Scan for the cell matching the given text and deliver its (x, y) coordinate at center. 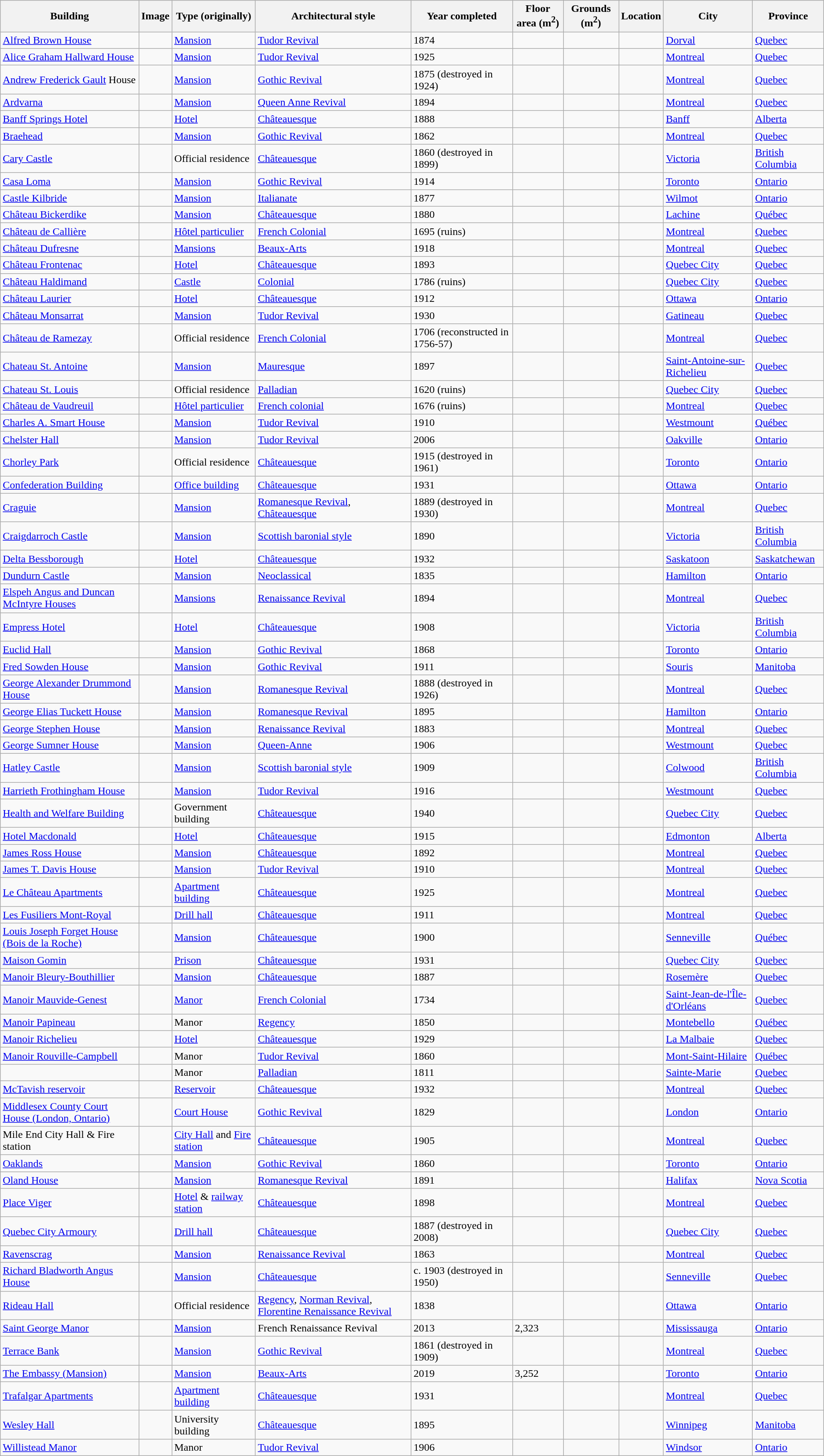
Château de Vaudreuil (70, 406)
Banff Springs Hotel (70, 119)
Chateau St. Louis (70, 389)
Ardvarna (70, 102)
Quebec City Armoury (70, 1231)
Wesley Hall (70, 1425)
1786 (ruins) (462, 282)
Manoir Mauvide-Genest (70, 1000)
Chelster Hall (70, 440)
Middlesex County Court House (London, Ontario) (70, 1112)
1695 (ruins) (462, 231)
Mauresque (333, 366)
Banff (708, 119)
Regency (333, 1022)
Saint George Manor (70, 1328)
1620 (ruins) (462, 389)
1892 (462, 853)
Casa Loma (70, 181)
1915 (destroyed in 1961) (462, 462)
Building (70, 16)
Louis Joseph Forget House (Bois de la Roche) (70, 937)
1916 (462, 791)
1908 (462, 627)
Les Fusiliers Mont-Royal (70, 915)
Château Haldimand (70, 282)
Manoir Richelieu (70, 1039)
Location (641, 16)
Dundurn Castle (70, 576)
Terrace Bank (70, 1351)
1860 (destroyed in 1899) (462, 158)
Château Laurier (70, 298)
1868 (462, 649)
Saint-Antoine-sur-Richelieu (708, 366)
Craigdarroch Castle (70, 536)
Château de Callière (70, 231)
Hotel & railway station (213, 1203)
1888 (destroyed in 1926) (462, 689)
Floor area (m2) (538, 16)
1891 (462, 1180)
Château Monsarrat (70, 315)
Ravenscrag (70, 1254)
Province (788, 16)
Gatineau (708, 315)
1915 (462, 836)
The Embassy (Mansion) (70, 1373)
1811 (462, 1072)
1877 (462, 198)
Château Frontenac (70, 265)
Windsor (708, 1447)
McTavish reservoir (70, 1089)
Fred Sowden House (70, 666)
1862 (462, 136)
Elspeh Angus and Duncan McIntyre Houses (70, 598)
Souris (708, 666)
1835 (462, 576)
Nova Scotia (788, 1180)
Castle Kilbride (70, 198)
Oakville (708, 440)
Year completed (462, 16)
Winnipeg (708, 1425)
Willistead Manor (70, 1447)
Empress Hotel (70, 627)
1900 (462, 937)
French Renaissance Revival (333, 1328)
Maison Gomin (70, 960)
1863 (462, 1254)
Mississauga (708, 1328)
1861 (destroyed in 1909) (462, 1351)
1897 (462, 366)
Italianate (333, 198)
Colonial (333, 282)
French colonial (333, 406)
Alice Graham Hallward House (70, 57)
London (708, 1112)
Harrieth Frothingham House (70, 791)
James Ross House (70, 853)
1880 (462, 215)
1893 (462, 265)
1829 (462, 1112)
George Alexander Drummond House (70, 689)
1940 (462, 813)
1929 (462, 1039)
Saskatoon (708, 559)
1889 (destroyed in 1930) (462, 508)
George Stephen House (70, 728)
Dorval (708, 40)
1676 (ruins) (462, 406)
1850 (462, 1022)
Cary Castle (70, 158)
Oaklands (70, 1163)
1912 (462, 298)
3,252 (538, 1373)
Type (originally) (213, 16)
Queen-Anne (333, 745)
Braehead (70, 136)
George Sumner House (70, 745)
Mont-Saint-Hilaire (708, 1056)
Halifax (708, 1180)
1706 (reconstructed in 1756-57) (462, 338)
1887 (destroyed in 2008) (462, 1231)
1898 (462, 1203)
Chorley Park (70, 462)
2019 (462, 1373)
Le Château Apartments (70, 892)
1930 (462, 315)
Architectural style (333, 16)
1909 (462, 768)
Place Viger (70, 1203)
1874 (462, 40)
Richard Bladworth Angus House (70, 1277)
Neoclassical (333, 576)
Hotel Macdonald (70, 836)
La Malbaie (708, 1039)
Oland House (70, 1180)
Chateau St. Antoine (70, 366)
Government building (213, 813)
Rideau Hall (70, 1305)
Castle (213, 282)
Health and Welfare Building (70, 813)
Charles A. Smart House (70, 423)
Craguie (70, 508)
1890 (462, 536)
Saskatchewan (788, 559)
Trafalgar Apartments (70, 1396)
Confederation Building (70, 485)
Court House (213, 1112)
Romanesque Revival, Châteauesque (333, 508)
Rosemère (708, 977)
1883 (462, 728)
Colwood (708, 768)
Wilmot (708, 198)
Queen Anne Revival (333, 102)
Saint-Jean-de-l'Île-d'Orléans (708, 1000)
1875 (destroyed in 1924) (462, 79)
Sainte-Marie (708, 1072)
2,323 (538, 1328)
Château de Ramezay (70, 338)
James T. Davis House (70, 869)
1918 (462, 248)
Lachine (708, 215)
c. 1903 (destroyed in 1950) (462, 1277)
Montebello (708, 1022)
Grounds (m2) (591, 16)
Manoir Papineau (70, 1022)
1887 (462, 977)
1838 (462, 1305)
Manoir Bleury-Bouthillier (70, 977)
Hatley Castle (70, 768)
Andrew Frederick Gault House (70, 79)
2013 (462, 1328)
Manoir Rouville-Campbell (70, 1056)
1888 (462, 119)
City (708, 16)
1734 (462, 1000)
2006 (462, 440)
City Hall and Fire station (213, 1141)
University building (213, 1425)
Château Dufresne (70, 248)
Office building (213, 485)
Euclid Hall (70, 649)
Edmonton (708, 836)
Prison (213, 960)
George Elias Tuckett House (70, 711)
Alfred Brown House (70, 40)
Delta Bessborough (70, 559)
1905 (462, 1141)
Regency, Norman Revival, Florentine Renaissance Revival (333, 1305)
Mile End City Hall & Fire station (70, 1141)
Reservoir (213, 1089)
1914 (462, 181)
Château Bickerdike (70, 215)
Image (155, 16)
